Capture the cell that displays the provided text and extract its (X, Y) central coordinate. 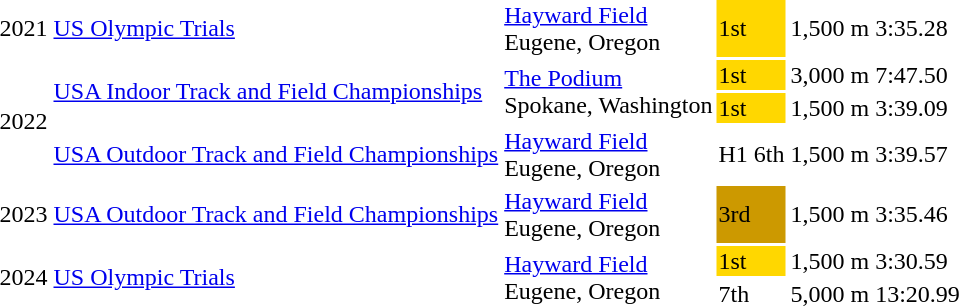
H1 6th (752, 154)
3rd (752, 214)
3,000 m (830, 75)
USA Indoor Track and Field Championships (276, 92)
The PodiumSpokane, Washington (608, 92)
US Olympic Trials (276, 28)
